Determine the (X, Y) coordinate at the center of the cell enclosing the given text.  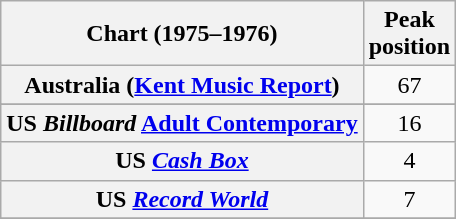
US Record World (182, 199)
67 (409, 85)
4 (409, 161)
US Cash Box (182, 161)
7 (409, 199)
Australia (Kent Music Report) (182, 85)
Peakposition (409, 34)
16 (409, 123)
Chart (1975–1976) (182, 34)
US Billboard Adult Contemporary (182, 123)
